Find where the given text appears and provide that cell's center as [X, Y] coordinate. 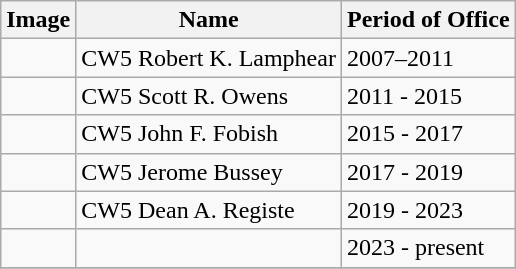
CW5 Robert K. Lamphear [209, 58]
2015 - 2017 [428, 134]
Image [38, 20]
2023 - present [428, 248]
2019 - 2023 [428, 210]
2011 - 2015 [428, 96]
CW5 John F. Fobish [209, 134]
CW5 Jerome Bussey [209, 172]
2007–2011 [428, 58]
CW5 Scott R. Owens [209, 96]
Period of Office [428, 20]
Name [209, 20]
2017 - 2019 [428, 172]
CW5 Dean A. Registe [209, 210]
